For the text-containing cell, return its midpoint in (x, y) coordinate format. 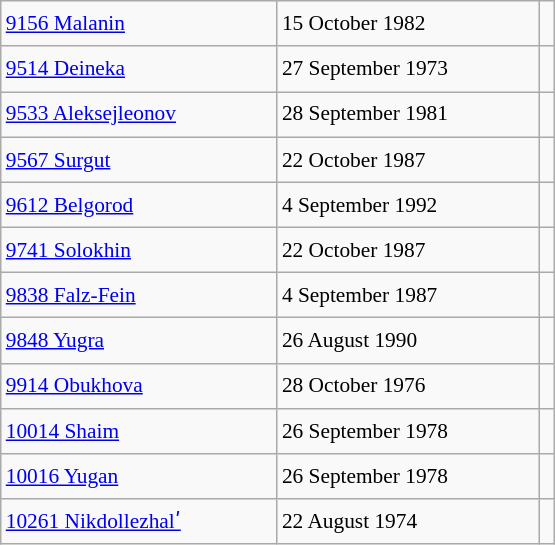
9741 Solokhin (139, 250)
15 October 1982 (408, 24)
9533 Aleksejleonov (139, 114)
28 September 1981 (408, 114)
9838 Falz-Fein (139, 296)
10014 Shaim (139, 430)
9567 Surgut (139, 160)
10016 Yugan (139, 476)
9514 Deineka (139, 68)
4 September 1987 (408, 296)
9156 Malanin (139, 24)
9914 Obukhova (139, 386)
4 September 1992 (408, 204)
9848 Yugra (139, 340)
10261 Nikdollezhalʹ (139, 522)
28 October 1976 (408, 386)
26 August 1990 (408, 340)
22 August 1974 (408, 522)
27 September 1973 (408, 68)
9612 Belgorod (139, 204)
